Search for the cell housing the specified text and yield its [X, Y] center coordinate. 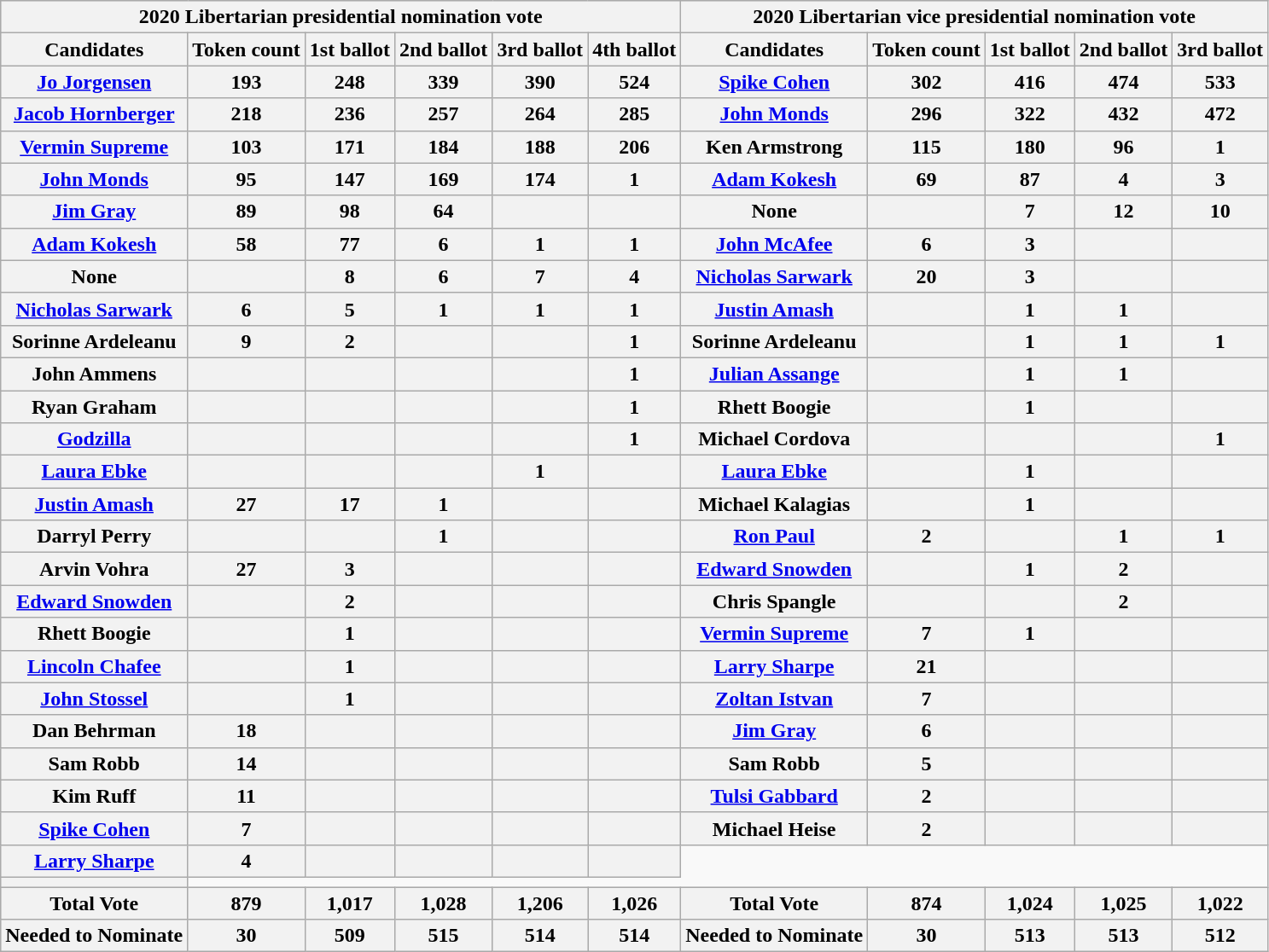
11 [247, 796]
Zoltan Istvan [775, 699]
296 [927, 114]
193 [247, 82]
18 [247, 731]
Dan Behrman [94, 731]
Jo Jorgensen [94, 82]
533 [1220, 82]
77 [350, 244]
Ken Armstrong [775, 147]
2020 Libertarian vice presidential nomination vote [975, 17]
Michael Heise [775, 828]
96 [1123, 147]
1,025 [1123, 903]
Kim Ruff [94, 796]
Lincoln Chafee [94, 666]
Chris Spangle [775, 601]
879 [247, 903]
17 [350, 504]
Darryl Perry [94, 537]
4th ballot [635, 49]
180 [1029, 147]
874 [927, 903]
103 [247, 147]
64 [443, 212]
432 [1123, 114]
Julian Assange [775, 374]
524 [635, 82]
Ryan Graham [94, 407]
1,022 [1220, 903]
Godzilla [94, 439]
322 [1029, 114]
174 [540, 179]
69 [927, 179]
98 [350, 212]
472 [1220, 114]
Tulsi Gabbard [775, 796]
1,024 [1029, 903]
188 [540, 147]
87 [1029, 179]
1,017 [350, 903]
58 [247, 244]
257 [443, 114]
20 [927, 276]
515 [443, 936]
1,026 [635, 903]
264 [540, 114]
115 [927, 147]
390 [540, 82]
8 [350, 276]
416 [1029, 82]
184 [443, 147]
9 [247, 341]
John Stossel [94, 699]
John Ammens [94, 374]
Jacob Hornberger [94, 114]
2020 Libertarian presidential nomination vote [341, 17]
169 [443, 179]
Ron Paul [775, 537]
Michael Kalagias [775, 504]
302 [927, 82]
1,028 [443, 903]
John McAfee [775, 244]
248 [350, 82]
474 [1123, 82]
285 [635, 114]
10 [1220, 212]
Arvin Vohra [94, 569]
236 [350, 114]
95 [247, 179]
509 [350, 936]
14 [247, 763]
89 [247, 212]
512 [1220, 936]
147 [350, 179]
21 [927, 666]
12 [1123, 212]
171 [350, 147]
1,206 [540, 903]
218 [247, 114]
206 [635, 147]
Michael Cordova [775, 439]
339 [443, 82]
